From the cell containing the given text, extract its center point as [X, Y] coordinate. 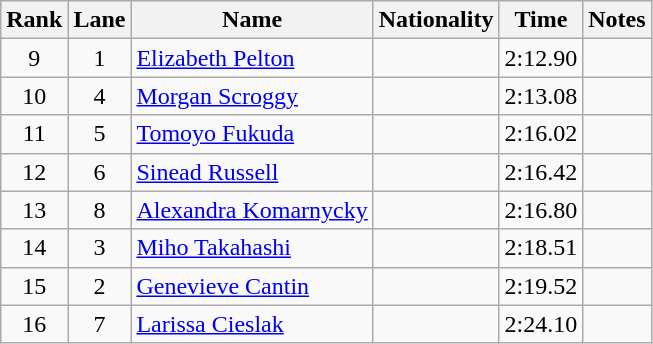
Genevieve Cantin [252, 286]
Notes [617, 20]
Larissa Cieslak [252, 324]
3 [100, 248]
2:18.51 [541, 248]
Alexandra Komarnycky [252, 210]
6 [100, 172]
2:24.10 [541, 324]
5 [100, 134]
8 [100, 210]
11 [34, 134]
Nationality [436, 20]
1 [100, 58]
9 [34, 58]
Tomoyo Fukuda [252, 134]
2:19.52 [541, 286]
2:16.80 [541, 210]
Elizabeth Pelton [252, 58]
Morgan Scroggy [252, 96]
14 [34, 248]
Lane [100, 20]
Miho Takahashi [252, 248]
Time [541, 20]
2:16.42 [541, 172]
13 [34, 210]
7 [100, 324]
15 [34, 286]
2:13.08 [541, 96]
16 [34, 324]
2:12.90 [541, 58]
12 [34, 172]
2 [100, 286]
10 [34, 96]
2:16.02 [541, 134]
Sinead Russell [252, 172]
Name [252, 20]
4 [100, 96]
Rank [34, 20]
